Find where the given text appears and provide that cell's center as [x, y] coordinate. 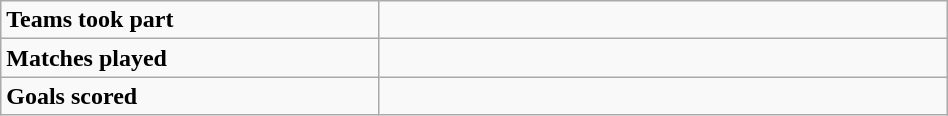
Matches played [190, 58]
Goals scored [190, 96]
Teams took part [190, 20]
